For the text-containing cell, return its midpoint in (X, Y) coordinate format. 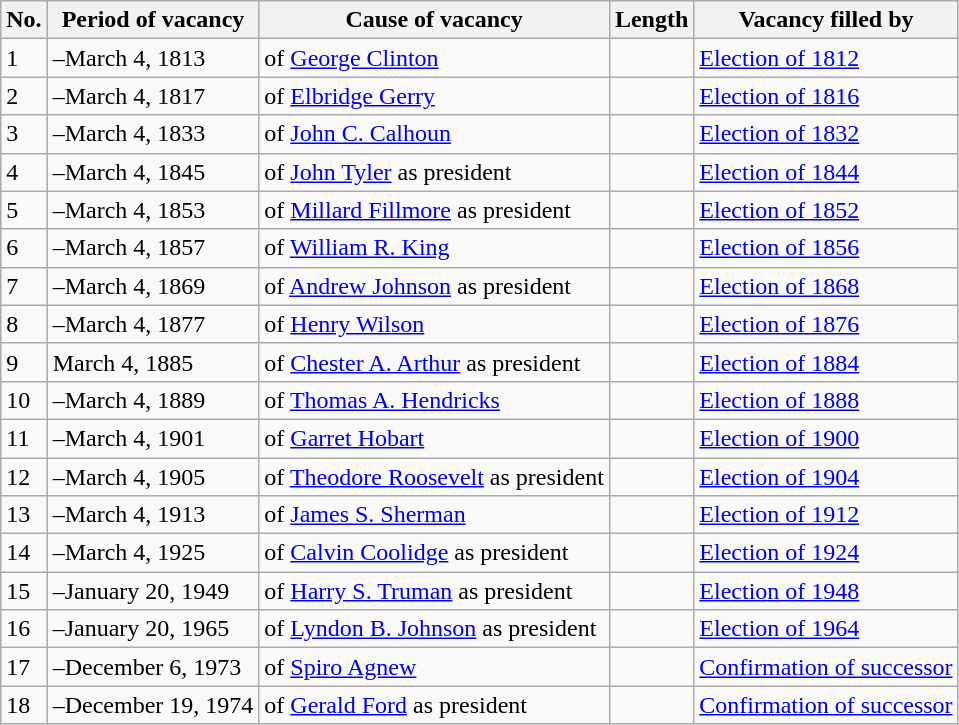
3 (24, 134)
Cause of vacancy (434, 20)
Election of 1876 (826, 324)
–January 20, 1965 (153, 629)
No. (24, 20)
6 (24, 248)
of Chester A. Arthur as president (434, 362)
–March 4, 1925 (153, 553)
of Theodore Roosevelt as president (434, 477)
Election of 1856 (826, 248)
Election of 1888 (826, 400)
Vacancy filled by (826, 20)
Election of 1812 (826, 58)
Length (651, 20)
of Henry Wilson (434, 324)
–March 4, 1833 (153, 134)
17 (24, 667)
of Spiro Agnew (434, 667)
15 (24, 591)
of Harry S. Truman as president (434, 591)
of Andrew Johnson as president (434, 286)
Election of 1900 (826, 438)
of James S. Sherman (434, 515)
Election of 1912 (826, 515)
–March 4, 1857 (153, 248)
of John Tyler as president (434, 172)
–March 4, 1877 (153, 324)
of Lyndon B. Johnson as president (434, 629)
16 (24, 629)
–January 20, 1949 (153, 591)
13 (24, 515)
of Millard Fillmore as president (434, 210)
of Garret Hobart (434, 438)
–March 4, 1905 (153, 477)
of Calvin Coolidge as president (434, 553)
of Elbridge Gerry (434, 96)
–March 4, 1845 (153, 172)
of George Clinton (434, 58)
–March 4, 1817 (153, 96)
5 (24, 210)
Election of 1904 (826, 477)
–March 4, 1853 (153, 210)
–March 4, 1869 (153, 286)
12 (24, 477)
Election of 1816 (826, 96)
4 (24, 172)
14 (24, 553)
8 (24, 324)
Election of 1832 (826, 134)
–March 4, 1813 (153, 58)
Period of vacancy (153, 20)
March 4, 1885 (153, 362)
9 (24, 362)
Election of 1884 (826, 362)
Election of 1852 (826, 210)
of Gerald Ford as president (434, 705)
Election of 1844 (826, 172)
7 (24, 286)
11 (24, 438)
Election of 1964 (826, 629)
Election of 1948 (826, 591)
–March 4, 1913 (153, 515)
–March 4, 1901 (153, 438)
Election of 1924 (826, 553)
of Thomas A. Hendricks (434, 400)
of John C. Calhoun (434, 134)
Election of 1868 (826, 286)
–December 6, 1973 (153, 667)
–December 19, 1974 (153, 705)
–March 4, 1889 (153, 400)
18 (24, 705)
1 (24, 58)
10 (24, 400)
2 (24, 96)
of William R. King (434, 248)
